Return (X, Y) of the center of cell containing provided text 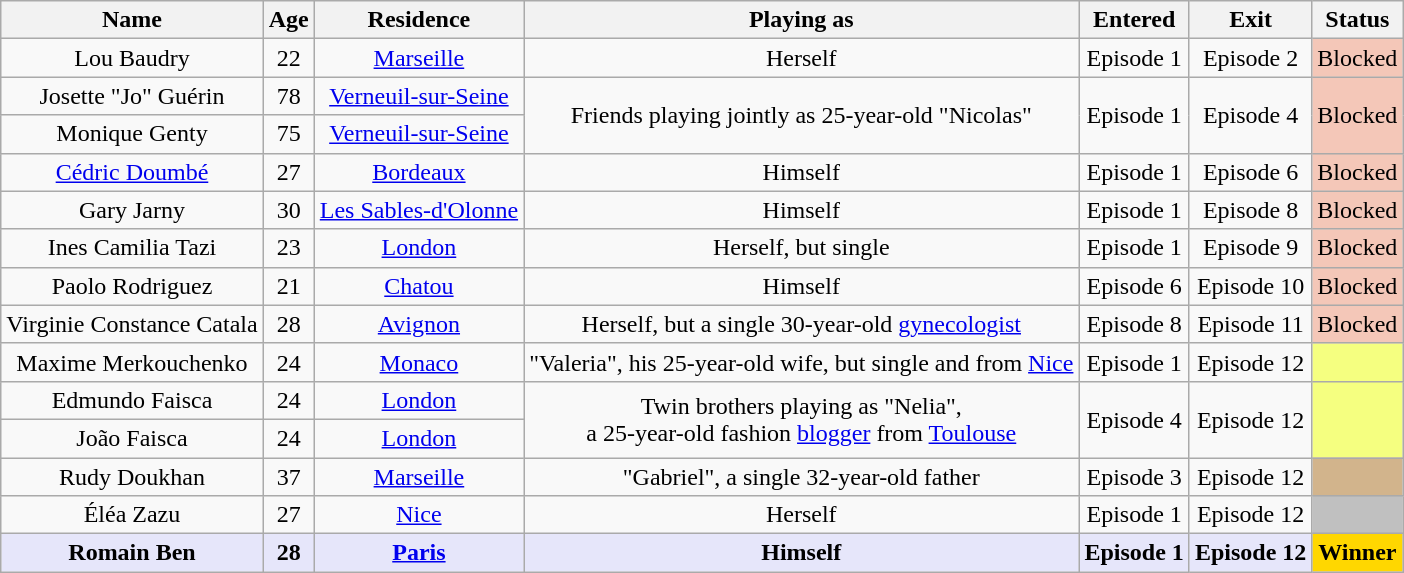
Status (1358, 20)
Episode 9 (1250, 248)
João Faisca (132, 438)
Gary Jarny (132, 210)
Episode 11 (1250, 324)
Residence (418, 20)
Chatou (418, 286)
Exit (1250, 20)
"Gabriel", a single 32-year-old father (802, 477)
Name (132, 20)
Playing as (802, 20)
Romain Ben (132, 553)
37 (288, 477)
Episode 3 (1134, 477)
78 (288, 96)
Winner (1358, 553)
Bordeaux (418, 172)
Age (288, 20)
30 (288, 210)
Lou Baudry (132, 58)
Edmundo Faisca (132, 400)
21 (288, 286)
"Valeria", his 25-year-old wife, but single and from Nice (802, 362)
Herself, but single (802, 248)
Rudy Doukhan (132, 477)
23 (288, 248)
Friends playing jointly as 25-year-old "Nicolas" (802, 115)
Twin brothers playing as "Nelia", a 25-year-old fashion blogger from Toulouse (802, 419)
Paolo Rodriguez (132, 286)
Avignon (418, 324)
Maxime Merkouchenko (132, 362)
Virginie Constance Catala (132, 324)
Episode 2 (1250, 58)
Monique Genty (132, 134)
Les Sables-d'Olonne (418, 210)
Ines Camilia Tazi (132, 248)
Josette "Jo" Guérin (132, 96)
75 (288, 134)
Cédric Doumbé (132, 172)
Entered (1134, 20)
Herself, but a single 30-year-old gynecologist (802, 324)
Episode 10 (1250, 286)
Monaco (418, 362)
22 (288, 58)
Paris (418, 553)
Nice (418, 515)
Éléa Zazu (132, 515)
